Extract the [X, Y] coordinate from the center of the cell holding the provided text.  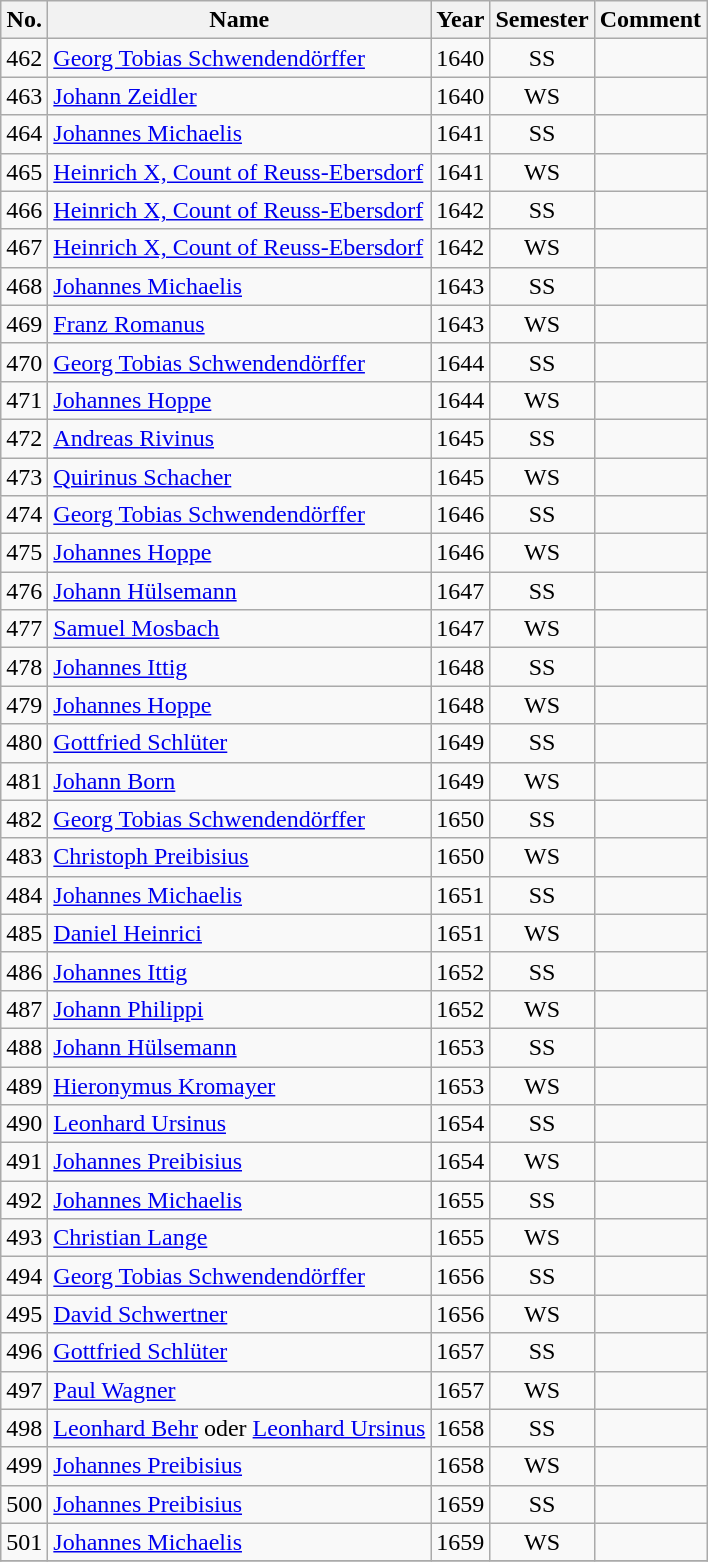
Hieronymus Kromayer [240, 1085]
479 [24, 705]
490 [24, 1124]
476 [24, 591]
481 [24, 781]
Semester [542, 20]
495 [24, 1314]
470 [24, 362]
465 [24, 172]
Christoph Preibisius [240, 857]
Paul Wagner [240, 1390]
497 [24, 1390]
487 [24, 1009]
Johann Philippi [240, 1009]
471 [24, 400]
475 [24, 553]
462 [24, 58]
466 [24, 210]
493 [24, 1238]
Year [460, 20]
488 [24, 1047]
No. [24, 20]
468 [24, 286]
Johann Zeidler [240, 96]
Comment [650, 20]
480 [24, 743]
Daniel Heinrici [240, 933]
Andreas Rivinus [240, 438]
486 [24, 971]
494 [24, 1276]
Christian Lange [240, 1238]
473 [24, 477]
498 [24, 1428]
500 [24, 1504]
492 [24, 1200]
467 [24, 248]
483 [24, 857]
472 [24, 438]
499 [24, 1466]
469 [24, 324]
484 [24, 895]
482 [24, 819]
David Schwertner [240, 1314]
477 [24, 629]
478 [24, 667]
Leonhard Behr oder Leonhard Ursinus [240, 1428]
Leonhard Ursinus [240, 1124]
501 [24, 1542]
Franz Romanus [240, 324]
Name [240, 20]
491 [24, 1162]
485 [24, 933]
489 [24, 1085]
464 [24, 134]
463 [24, 96]
Johann Born [240, 781]
474 [24, 515]
496 [24, 1352]
Samuel Mosbach [240, 629]
Quirinus Schacher [240, 477]
